Return the (x, y) coordinate for the center point of the cell that contains the specified text.  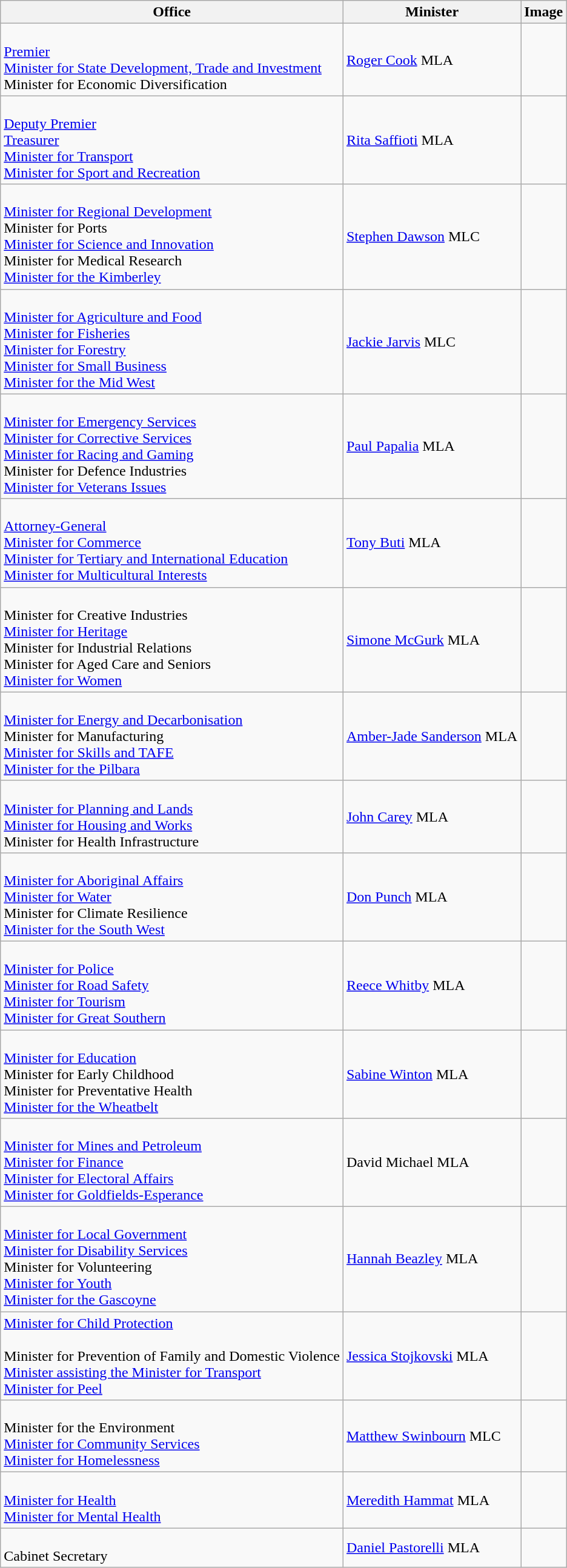
Minister for Local Government Minister for Disability Services Minister for Volunteering Minister for Youth Minister for the Gascoyne (172, 1259)
Minister for Agriculture and Food Minister for Fisheries Minister for Forestry Minister for Small Business Minister for the Mid West (172, 342)
Image (544, 12)
Minister for Mines and Petroleum Minister for Finance Minister for Electoral Affairs Minister for Goldfields-Esperance (172, 1163)
Amber-Jade Sanderson MLA (431, 736)
Premier Minister for State Development, Trade and Investment Minister for Economic Diversification (172, 59)
Minister for Police Minister for Road Safety Minister for Tourism Minister for Great Southern (172, 985)
Jackie Jarvis MLC (431, 342)
Hannah Beazley MLA (431, 1259)
Office (172, 12)
Minister for Creative Industries Minister for Heritage Minister for Industrial Relations Minister for Aged Care and Seniors Minister for Women (172, 640)
Roger Cook MLA (431, 59)
Minister for Child ProtectionMinister for Prevention of Family and Domestic Violence Minister assisting the Minister for Transport Minister for Peel (172, 1356)
Minister for Education Minister for Early Childhood Minister for Preventative Health Minister for the Wheatbelt (172, 1074)
John Carey MLA (431, 817)
Minister for Health Minister for Mental Health (172, 1500)
Daniel Pastorelli MLA (431, 1547)
Tony Buti MLA (431, 543)
Don Punch MLA (431, 897)
Paul Papalia MLA (431, 446)
Rita Saffioti MLA (431, 140)
Deputy Premier Treasurer Minister for Transport Minister for Sport and Recreation (172, 140)
David Michael MLA (431, 1163)
Jessica Stojkovski MLA (431, 1356)
Minister for Aboriginal Affairs Minister for Water Minister for Climate Resilience Minister for the South West (172, 897)
Cabinet Secretary (172, 1547)
Minister for Energy and Decarbonisation Minister for Manufacturing Minister for Skills and TAFE Minister for the Pilbara (172, 736)
Attorney-General Minister for Commerce Minister for Tertiary and International Education Minister for Multicultural Interests (172, 543)
Stephen Dawson MLC (431, 236)
Sabine Winton MLA (431, 1074)
Meredith Hammat MLA (431, 1500)
Minister for Planning and Lands Minister for Housing and Works Minister for Health Infrastructure (172, 817)
Minister (431, 12)
Reece Whitby MLA (431, 985)
Minister for the Environment Minister for Community Services Minister for Homelessness (172, 1436)
Simone McGurk MLA (431, 640)
Minister for Regional Development Minister for Ports Minister for Science and Innovation Minister for Medical Research Minister for the Kimberley (172, 236)
Matthew Swinbourn MLC (431, 1436)
